Detect which cell encompasses the target text, then output its (x, y) center coordinate. 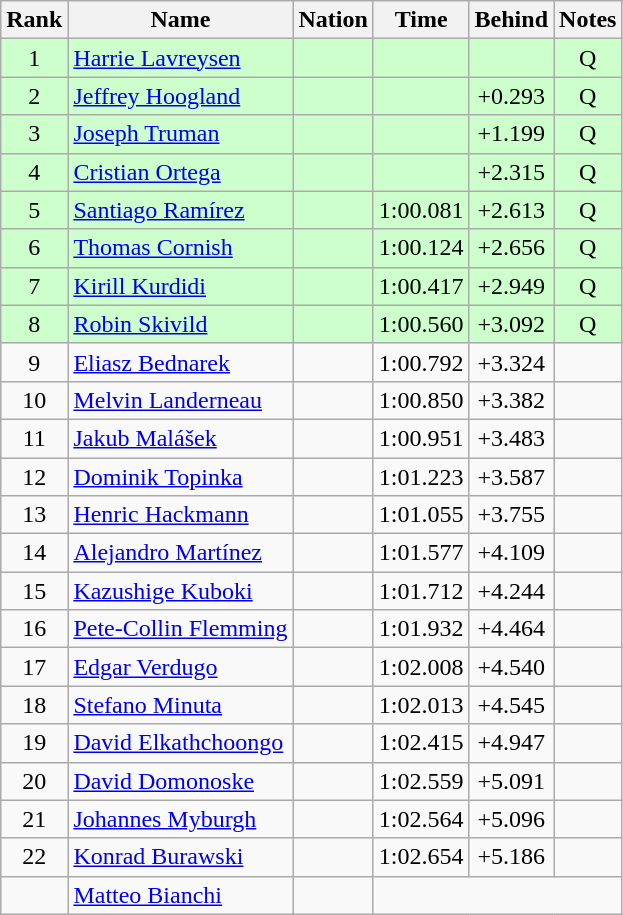
Alejandro Martínez (180, 553)
Pete-Collin Flemming (180, 629)
18 (34, 705)
+4.947 (511, 743)
1:02.564 (421, 819)
+2.315 (511, 172)
6 (34, 248)
David Domonoske (180, 781)
1:02.008 (421, 667)
Johannes Myburgh (180, 819)
+3.092 (511, 324)
15 (34, 591)
21 (34, 819)
Jeffrey Hoogland (180, 96)
Santiago Ramírez (180, 210)
Kirill Kurdidi (180, 286)
Cristian Ortega (180, 172)
19 (34, 743)
+5.186 (511, 857)
Melvin Landerneau (180, 400)
1:01.577 (421, 553)
+2.949 (511, 286)
1:01.223 (421, 477)
13 (34, 515)
Joseph Truman (180, 134)
1:01.055 (421, 515)
Konrad Burawski (180, 857)
1:00.850 (421, 400)
9 (34, 362)
1:02.013 (421, 705)
+0.293 (511, 96)
+3.382 (511, 400)
7 (34, 286)
1:02.415 (421, 743)
+4.464 (511, 629)
Harrie Lavreysen (180, 58)
Jakub Malášek (180, 438)
11 (34, 438)
12 (34, 477)
+2.613 (511, 210)
17 (34, 667)
Time (421, 20)
Edgar Verdugo (180, 667)
+3.587 (511, 477)
+3.324 (511, 362)
1 (34, 58)
2 (34, 96)
8 (34, 324)
4 (34, 172)
Notes (588, 20)
22 (34, 857)
1:00.560 (421, 324)
1:00.081 (421, 210)
+5.091 (511, 781)
David Elkathchoongo (180, 743)
Rank (34, 20)
3 (34, 134)
Behind (511, 20)
+2.656 (511, 248)
14 (34, 553)
+4.244 (511, 591)
+1.199 (511, 134)
1:02.559 (421, 781)
1:01.712 (421, 591)
1:00.417 (421, 286)
1:00.792 (421, 362)
20 (34, 781)
+3.483 (511, 438)
1:02.654 (421, 857)
Matteo Bianchi (180, 895)
5 (34, 210)
Name (180, 20)
Kazushige Kuboki (180, 591)
Henric Hackmann (180, 515)
Eliasz Bednarek (180, 362)
Dominik Topinka (180, 477)
+5.096 (511, 819)
1:00.951 (421, 438)
1:00.124 (421, 248)
1:01.932 (421, 629)
+4.545 (511, 705)
+4.109 (511, 553)
Stefano Minuta (180, 705)
+3.755 (511, 515)
+4.540 (511, 667)
Thomas Cornish (180, 248)
Nation (333, 20)
16 (34, 629)
10 (34, 400)
Robin Skivild (180, 324)
